Locate the cell with the specified text and output its (X, Y) center coordinate. 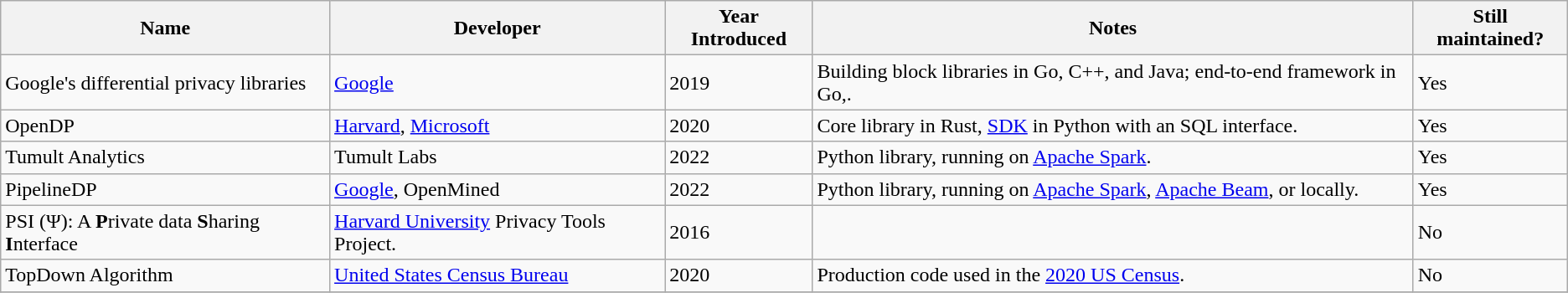
Python library, running on Apache Spark, Apache Beam, or locally. (1112, 189)
Name (166, 28)
United States Census Bureau (498, 275)
Developer (498, 28)
Building block libraries in Go, C++, and Java; end-to-end framework in Go,. (1112, 82)
Tumult Analytics (166, 157)
Harvard University Privacy Tools Project. (498, 233)
Google, OpenMined (498, 189)
Year Introduced (739, 28)
Harvard, Microsoft (498, 126)
Notes (1112, 28)
Python library, running on Apache Spark. (1112, 157)
Production code used in the 2020 US Census. (1112, 275)
Tumult Labs (498, 157)
2016 (739, 233)
Google's differential privacy libraries (166, 82)
OpenDP (166, 126)
Still maintained? (1490, 28)
Google (498, 82)
TopDown Algorithm (166, 275)
2019 (739, 82)
PSI (Ψ): A Private data Sharing Interface (166, 233)
Core library in Rust, SDK in Python with an SQL interface. (1112, 126)
PipelineDP (166, 189)
